Search for the cell housing the specified text and yield its [X, Y] center coordinate. 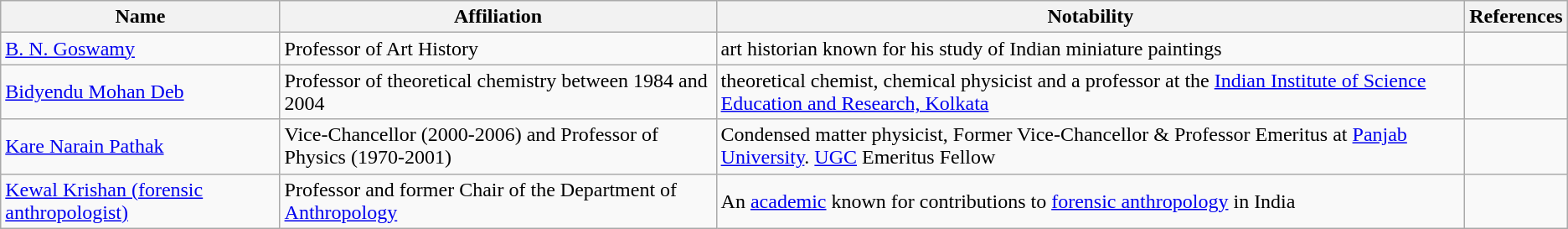
An academic known for contributions to forensic anthropology in India [1091, 201]
Notability [1091, 17]
art historian known for his study of Indian miniature paintings [1091, 49]
Name [141, 17]
Professor of Art History [498, 49]
References [1516, 17]
theoretical chemist, chemical physicist and a professor at the Indian Institute of Science Education and Research, Kolkata [1091, 92]
Condensed matter physicist, Former Vice-Chancellor & Professor Emeritus at Panjab University. UGC Emeritus Fellow [1091, 146]
Professor of theoretical chemistry between 1984 and 2004 [498, 92]
Vice-Chancellor (2000-2006) and Professor of Physics (1970-2001) [498, 146]
B. N. Goswamy [141, 49]
Kewal Krishan (forensic anthropologist) [141, 201]
Bidyendu Mohan Deb [141, 92]
Kare Narain Pathak [141, 146]
Professor and former Chair of the Department of Anthropology [498, 201]
Affiliation [498, 17]
